Identify which cell holds the provided text, then report its [X, Y] central coordinate. 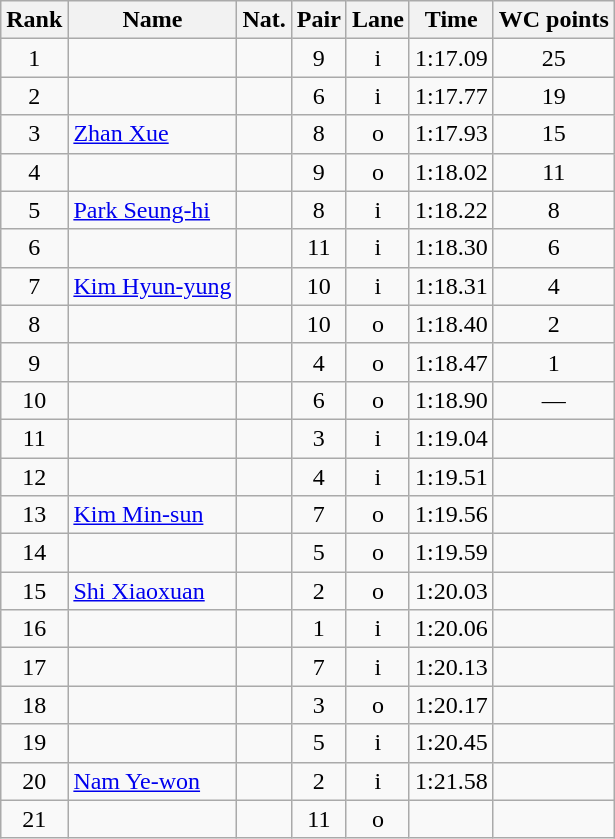
1:20.13 [451, 667]
1:18.47 [451, 362]
1:18.31 [451, 286]
Pair [318, 20]
1:17.93 [451, 134]
Lane [378, 20]
1:20.45 [451, 743]
1:18.22 [451, 210]
1:20.06 [451, 629]
18 [34, 705]
1:19.04 [451, 438]
— [554, 400]
1:20.03 [451, 591]
Nam Ye-won [152, 781]
1:18.40 [451, 324]
Nat. [264, 20]
Shi Xiaoxuan [152, 591]
1:17.09 [451, 58]
1:18.02 [451, 172]
25 [554, 58]
Kim Min-sun [152, 515]
1:18.30 [451, 248]
1:21.58 [451, 781]
20 [34, 781]
17 [34, 667]
1:19.59 [451, 553]
1:18.90 [451, 400]
1:19.56 [451, 515]
Time [451, 20]
1:17.77 [451, 96]
Park Seung-hi [152, 210]
16 [34, 629]
Zhan Xue [152, 134]
14 [34, 553]
21 [34, 819]
Name [152, 20]
1:20.17 [451, 705]
1:19.51 [451, 477]
WC points [554, 20]
Rank [34, 20]
12 [34, 477]
Kim Hyun-yung [152, 286]
13 [34, 515]
